Output the [X, Y] coordinate of the center of the cell containing the given text.  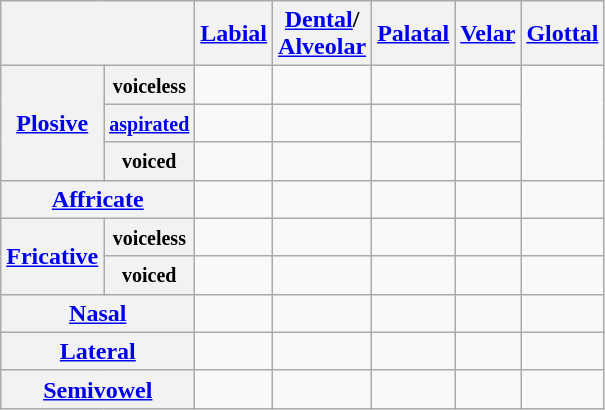
Labial [234, 34]
Semivowel [98, 389]
Nasal [98, 313]
Palatal [414, 34]
Lateral [98, 351]
Velar [488, 34]
Affricate [98, 199]
Dental/Alveolar [322, 34]
Plosive [52, 123]
aspirated [150, 123]
Glottal [562, 34]
Fricative [52, 256]
